Pinpoint the cell where the given text exists, returning its [x, y] midpoint coordinate. 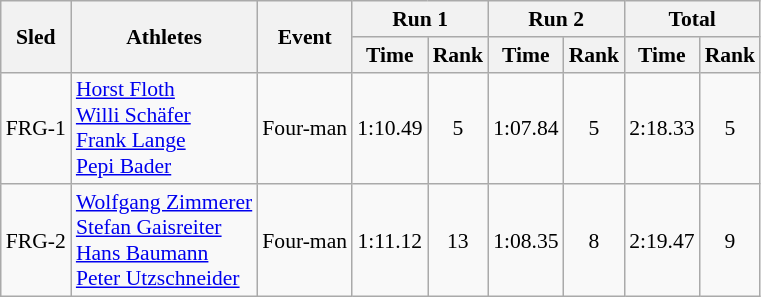
Horst FlothWilli SchäferFrank LangePepi Bader [164, 128]
FRG-1 [36, 128]
Event [304, 36]
2:19.47 [662, 241]
Run 1 [420, 19]
1:08.35 [526, 241]
9 [730, 241]
1:10.49 [390, 128]
Sled [36, 36]
8 [594, 241]
Total [692, 19]
1:07.84 [526, 128]
Run 2 [556, 19]
1:11.12 [390, 241]
Athletes [164, 36]
13 [458, 241]
2:18.33 [662, 128]
Wolfgang ZimmererStefan GaisreiterHans BaumannPeter Utzschneider [164, 241]
FRG-2 [36, 241]
